Return [X, Y] of the center of cell containing provided text 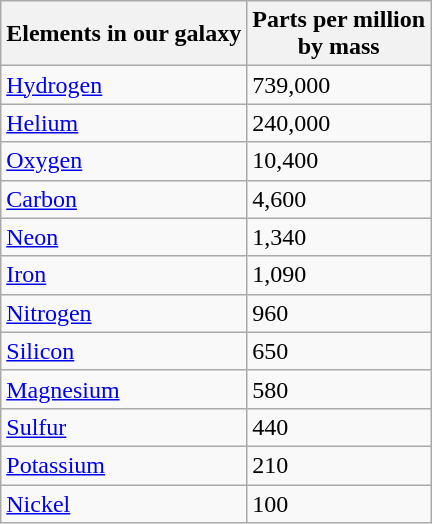
4,600 [339, 199]
960 [339, 313]
Nickel [124, 503]
Elements in our galaxy [124, 34]
1,340 [339, 237]
240,000 [339, 123]
739,000 [339, 85]
Helium [124, 123]
Magnesium [124, 389]
Hydrogen [124, 85]
Neon [124, 237]
210 [339, 465]
100 [339, 503]
580 [339, 389]
Iron [124, 275]
Potassium [124, 465]
Oxygen [124, 161]
Parts per millionby mass [339, 34]
Sulfur [124, 427]
Carbon [124, 199]
10,400 [339, 161]
Nitrogen [124, 313]
650 [339, 351]
Silicon [124, 351]
440 [339, 427]
1,090 [339, 275]
